Scan for the cell matching the given text and deliver its [x, y] coordinate at center. 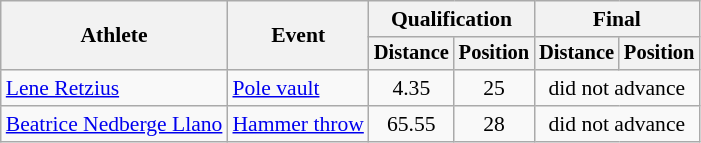
4.35 [412, 88]
Final [616, 19]
Beatrice Nedberge Llano [114, 124]
28 [494, 124]
Hammer throw [298, 124]
Lene Retzius [114, 88]
65.55 [412, 124]
Athlete [114, 36]
Qualification [452, 19]
Pole vault [298, 88]
25 [494, 88]
Event [298, 36]
